Provide the [X, Y] coordinate of the cell's center where the given text is located.  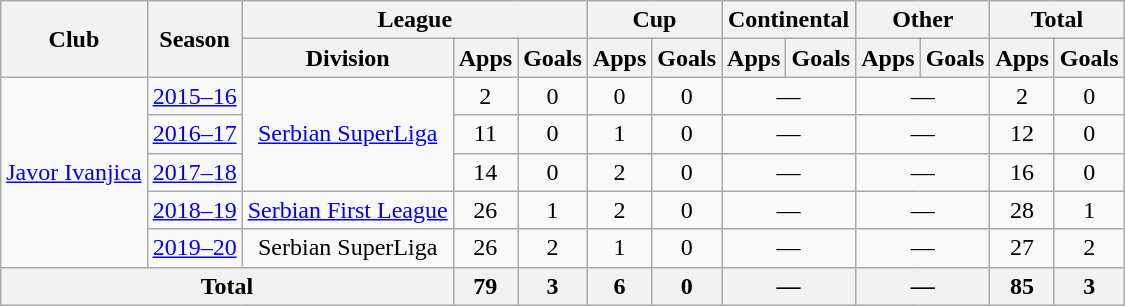
12 [1022, 134]
6 [619, 286]
League [414, 20]
2017–18 [194, 172]
85 [1022, 286]
Cup [654, 20]
2016–17 [194, 134]
2018–19 [194, 210]
14 [485, 172]
Division [348, 58]
Continental [789, 20]
Season [194, 39]
2019–20 [194, 248]
Serbian First League [348, 210]
Other [923, 20]
27 [1022, 248]
Club [74, 39]
16 [1022, 172]
11 [485, 134]
Javor Ivanjica [74, 172]
79 [485, 286]
2015–16 [194, 96]
28 [1022, 210]
